Return [X, Y] of the center of cell containing provided text 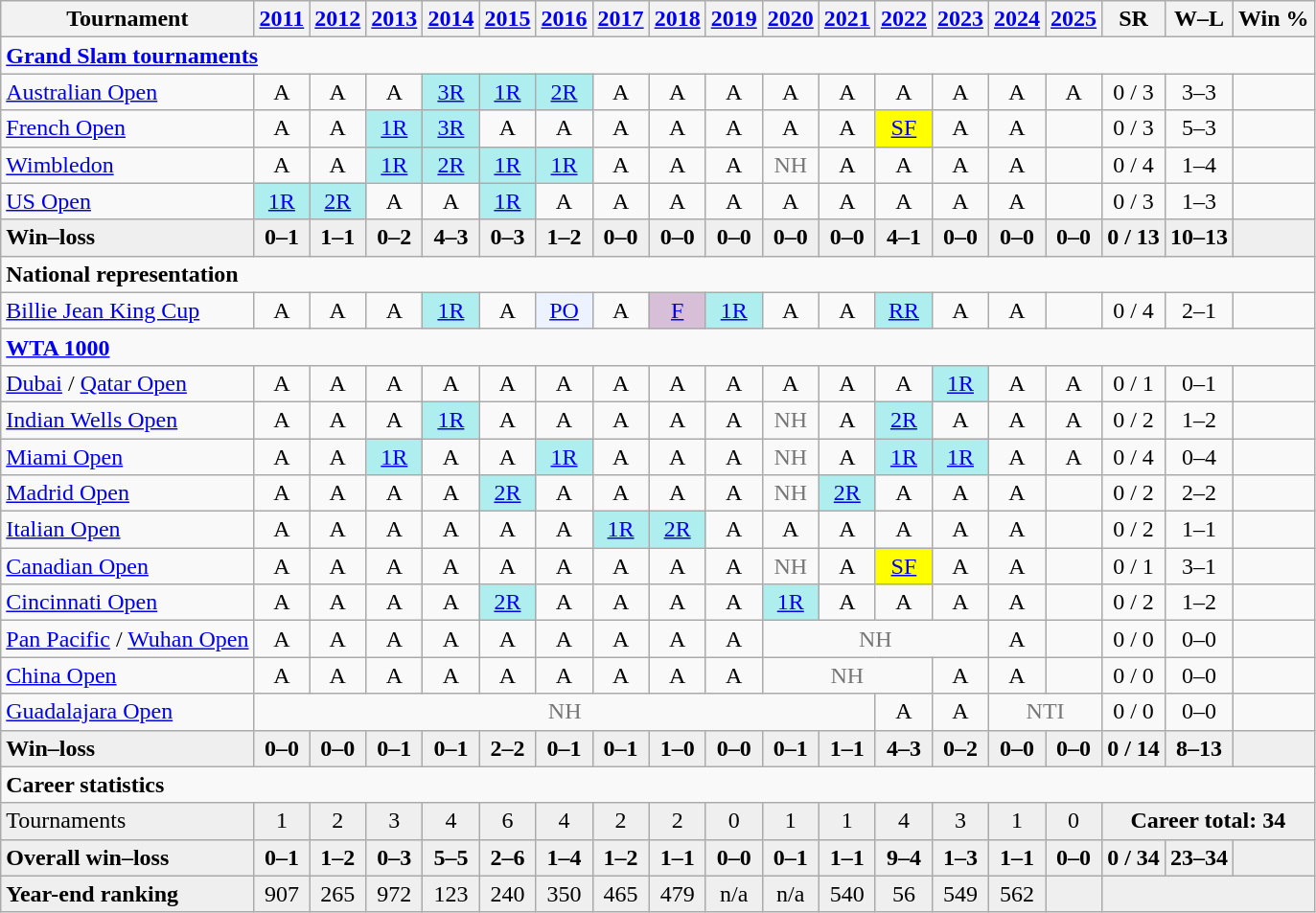
2018 [677, 19]
265 [337, 894]
Tournaments [127, 821]
240 [508, 894]
549 [960, 894]
972 [395, 894]
Grand Slam tournaments [658, 56]
2020 [790, 19]
479 [677, 894]
2022 [903, 19]
907 [282, 894]
RR [903, 310]
2012 [337, 19]
2017 [621, 19]
Overall win–loss [127, 857]
0 / 14 [1134, 748]
23–34 [1198, 857]
2015 [508, 19]
3–3 [1198, 92]
10–13 [1198, 238]
350 [564, 894]
Miami Open [127, 457]
PO [564, 310]
Canadian Open [127, 566]
Cincinnati Open [127, 603]
2011 [282, 19]
2–1 [1198, 310]
2–6 [508, 857]
6 [508, 821]
Madrid Open [127, 493]
Career total: 34 [1208, 821]
French Open [127, 128]
0 / 34 [1134, 857]
2013 [395, 19]
0–4 [1198, 457]
56 [903, 894]
2016 [564, 19]
China Open [127, 675]
3–1 [1198, 566]
2024 [1018, 19]
2023 [960, 19]
Australian Open [127, 92]
W–L [1198, 19]
1–0 [677, 748]
National representation [658, 274]
2021 [847, 19]
Pan Pacific / Wuhan Open [127, 639]
Wimbledon [127, 165]
Dubai / Qatar Open [127, 383]
2014 [450, 19]
US Open [127, 201]
2019 [734, 19]
Year-end ranking [127, 894]
Tournament [127, 19]
Indian Wells Open [127, 420]
5–3 [1198, 128]
9–4 [903, 857]
0 / 13 [1134, 238]
2025 [1074, 19]
WTA 1000 [658, 347]
8–13 [1198, 748]
562 [1018, 894]
NTI [1046, 712]
465 [621, 894]
5–5 [450, 857]
F [677, 310]
Career statistics [658, 785]
SR [1134, 19]
Italian Open [127, 530]
Billie Jean King Cup [127, 310]
123 [450, 894]
Win % [1273, 19]
540 [847, 894]
Guadalajara Open [127, 712]
4–1 [903, 238]
